Detect which cell encompasses the target text, then output its [X, Y] center coordinate. 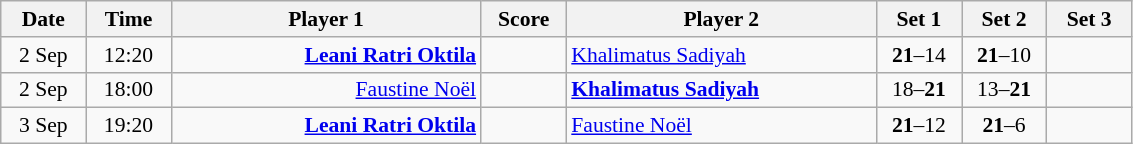
Score [524, 19]
3 Sep [44, 126]
Player 1 [326, 19]
18:00 [128, 90]
Set 2 [1004, 19]
Set 3 [1090, 19]
Time [128, 19]
21–6 [1004, 126]
Date [44, 19]
Player 2 [721, 19]
21–10 [1004, 55]
18–21 [918, 90]
21–14 [918, 55]
21–12 [918, 126]
12:20 [128, 55]
Set 1 [918, 19]
13–21 [1004, 90]
19:20 [128, 126]
